Pinpoint the cell where the given text exists, returning its (x, y) midpoint coordinate. 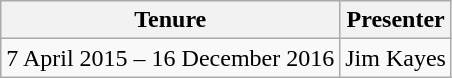
Presenter (396, 20)
Jim Kayes (396, 58)
Tenure (170, 20)
7 April 2015 – 16 December 2016 (170, 58)
